Pinpoint the cell where the given text exists, returning its [x, y] midpoint coordinate. 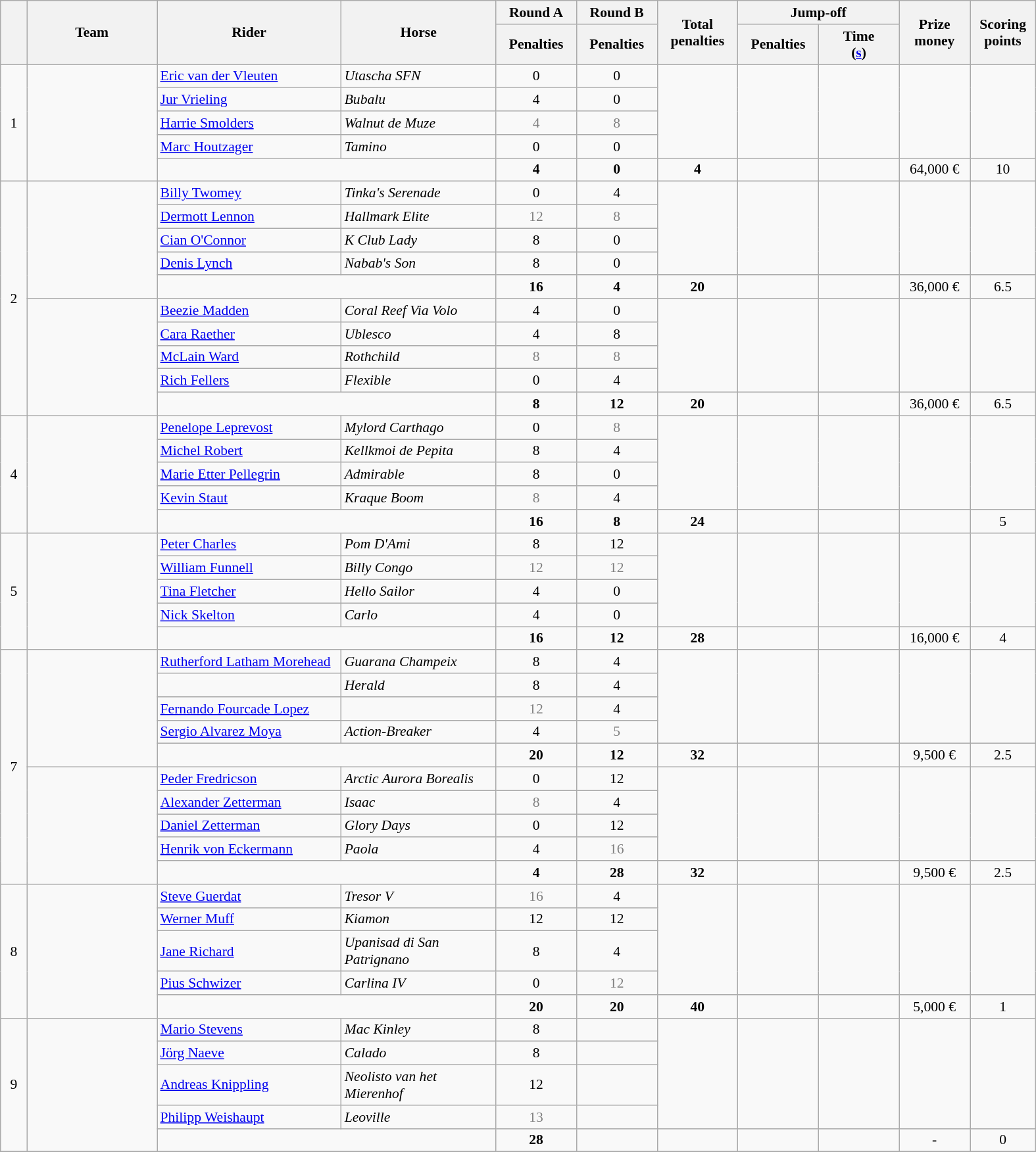
10 [1002, 170]
- [935, 1140]
Isaac [418, 802]
Steve Guerdat [249, 896]
Beezie Madden [249, 310]
Utascha SFN [418, 76]
Hallmark Elite [418, 217]
Glory Days [418, 826]
Pius Schwizer [249, 983]
Coral Reef Via Volo [418, 310]
Round A [537, 12]
Herald [418, 685]
Rutherford Latham Morehead [249, 662]
16,000 € [935, 638]
9 [14, 1085]
Kevin Staut [249, 498]
Total penalties [697, 33]
13 [537, 1117]
Rothchild [418, 357]
Rich Fellers [249, 381]
7 [14, 767]
Carlina IV [418, 983]
5,000 € [935, 1007]
Admirable [418, 475]
Harrie Smolders [249, 123]
Nabab's Son [418, 264]
Denis Lynch [249, 264]
Horse [418, 33]
Walnut de Muze [418, 123]
Action-Breaker [418, 732]
Guarana Champeix [418, 662]
Team [92, 33]
Jur Vrieling [249, 100]
Billy Twomey [249, 193]
McLain Ward [249, 357]
Peder Fredricson [249, 779]
Billy Congo [418, 568]
Sergio Alvarez Moya [249, 732]
Calado [418, 1053]
Round B [617, 12]
Kiamon [418, 919]
Cara Raether [249, 334]
Marie Etter Pellegrin [249, 475]
Jane Richard [249, 951]
Eric van der Vleuten [249, 76]
Henrik von Eckermann [249, 850]
Scoringpoints [1002, 33]
Mac Kinley [418, 1030]
Prizemoney [935, 33]
Jörg Naeve [249, 1053]
Tinka's Serenade [418, 193]
Marc Houtzager [249, 147]
Tresor V [418, 896]
Cian O'Connor [249, 240]
K Club Lady [418, 240]
Jump-off [818, 12]
Paola [418, 850]
40 [697, 1007]
Rider [249, 33]
Time(s) [859, 45]
Carlo [418, 615]
64,000 € [935, 170]
Mario Stevens [249, 1030]
Peter Charles [249, 544]
Tina Fletcher [249, 592]
Hello Sailor [418, 592]
2 [14, 299]
Upanisad di San Patrignano [418, 951]
Neolisto van het Mierenhof [418, 1085]
Philipp Weishaupt [249, 1117]
Arctic Aurora Borealis [418, 779]
Bubalu [418, 100]
Kellkmoi de Pepita [418, 451]
Werner Muff [249, 919]
Ublesco [418, 334]
Alexander Zetterman [249, 802]
William Funnell [249, 568]
24 [697, 521]
Leoville [418, 1117]
Fernando Fourcade Lopez [249, 709]
Kraque Boom [418, 498]
Andreas Knippling [249, 1085]
Dermott Lennon [249, 217]
Mylord Carthago [418, 427]
Daniel Zetterman [249, 826]
Pom D'Ami [418, 544]
Flexible [418, 381]
Tamino [418, 147]
Penelope Leprevost [249, 427]
Nick Skelton [249, 615]
Michel Robert [249, 451]
